Pinpoint the cell where the given text exists, returning its [x, y] midpoint coordinate. 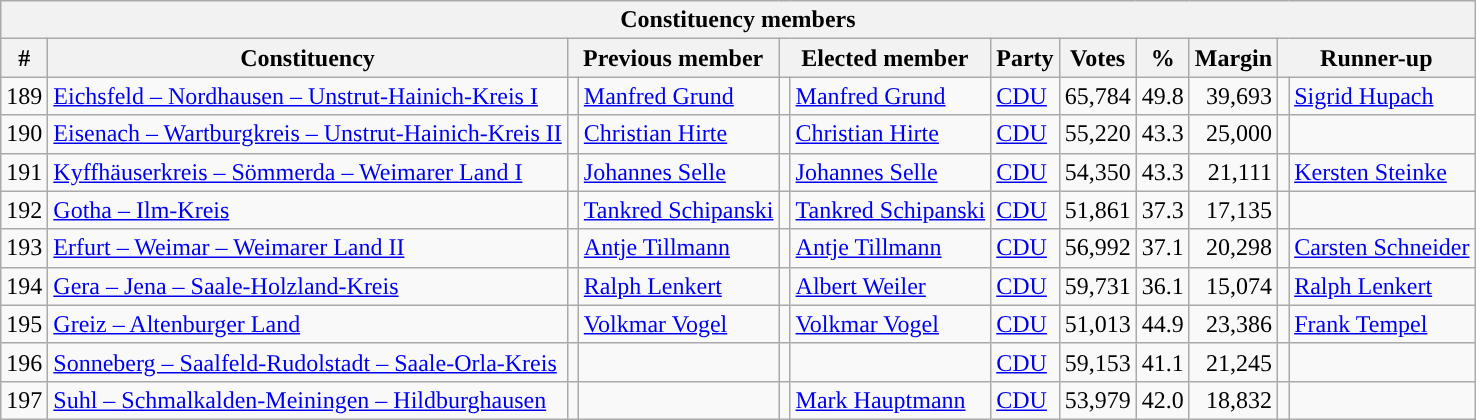
23,386 [1233, 324]
Gotha – Ilm-Kreis [308, 210]
41.1 [1162, 362]
Kersten Steinke [1382, 172]
Greiz – Altenburger Land [308, 324]
39,693 [1233, 96]
Constituency [308, 58]
Kyffhäuserkreis – Sömmerda – Weimarer Land I [308, 172]
193 [24, 248]
21,245 [1233, 362]
36.1 [1162, 286]
Mark Hauptmann [890, 400]
Constituency members [738, 20]
189 [24, 96]
Previous member [673, 58]
Eisenach – Wartburgkreis – Unstrut-Hainich-Kreis II [308, 134]
# [24, 58]
Suhl – Schmalkalden-Meiningen – Hildburghausen [308, 400]
195 [24, 324]
194 [24, 286]
59,731 [1098, 286]
17,135 [1233, 210]
54,350 [1098, 172]
37.3 [1162, 210]
42.0 [1162, 400]
59,153 [1098, 362]
% [1162, 58]
51,861 [1098, 210]
49.8 [1162, 96]
56,992 [1098, 248]
53,979 [1098, 400]
Margin [1233, 58]
Carsten Schneider [1382, 248]
44.9 [1162, 324]
18,832 [1233, 400]
Party [1025, 58]
191 [24, 172]
Eichsfeld – Nordhausen – Unstrut-Hainich-Kreis I [308, 96]
20,298 [1233, 248]
Frank Tempel [1382, 324]
Sonneberg – Saalfeld-Rudolstadt – Saale-Orla-Kreis [308, 362]
Gera – Jena – Saale-Holzland-Kreis [308, 286]
Erfurt – Weimar – Weimarer Land II [308, 248]
Elected member [885, 58]
197 [24, 400]
196 [24, 362]
21,111 [1233, 172]
15,074 [1233, 286]
Sigrid Hupach [1382, 96]
55,220 [1098, 134]
37.1 [1162, 248]
Albert Weiler [890, 286]
192 [24, 210]
51,013 [1098, 324]
65,784 [1098, 96]
25,000 [1233, 134]
190 [24, 134]
Votes [1098, 58]
Runner-up [1376, 58]
